Return the (x, y) coordinate for the center point of the cell that contains the specified text.  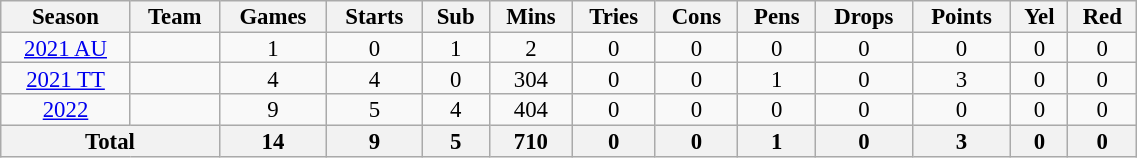
304 (530, 78)
Cons (696, 16)
Points (962, 16)
Games (273, 16)
14 (273, 140)
Drops (864, 16)
Starts (374, 16)
2021 AU (66, 48)
2021 TT (66, 78)
2022 (66, 110)
Pens (777, 16)
Sub (456, 16)
Total (110, 140)
Yel (1040, 16)
Red (1102, 16)
Season (66, 16)
Tries (613, 16)
404 (530, 110)
710 (530, 140)
2 (530, 48)
Mins (530, 16)
Team (174, 16)
